Extract the [x, y] coordinate from the center of the cell holding the provided text.  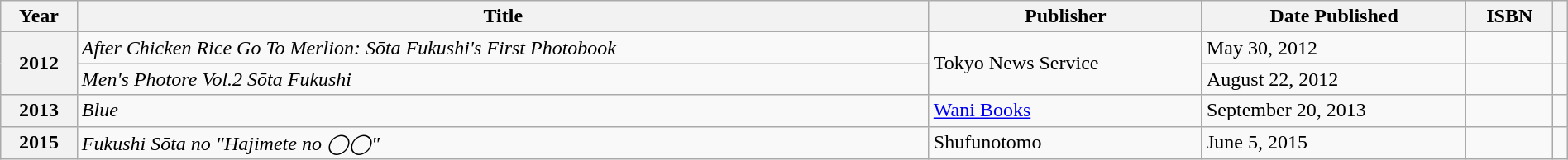
Date Published [1333, 16]
Tokyo News Service [1065, 64]
May 30, 2012 [1333, 48]
Publisher [1065, 16]
After Chicken Rice Go To Merlion: Sōta Fukushi's First Photobook [503, 48]
June 5, 2015 [1333, 143]
Title [503, 16]
August 22, 2012 [1333, 79]
Men's Photore Vol.2 Sōta Fukushi [503, 79]
2012 [40, 64]
2013 [40, 111]
Shufunotomo [1065, 143]
Year [40, 16]
ISBN [1510, 16]
Blue [503, 111]
Wani Books [1065, 111]
2015 [40, 143]
September 20, 2013 [1333, 111]
Fukushi Sōta no "Hajimete no ◯◯" [503, 143]
